Locate the cell with the specified text and output its [x, y] center coordinate. 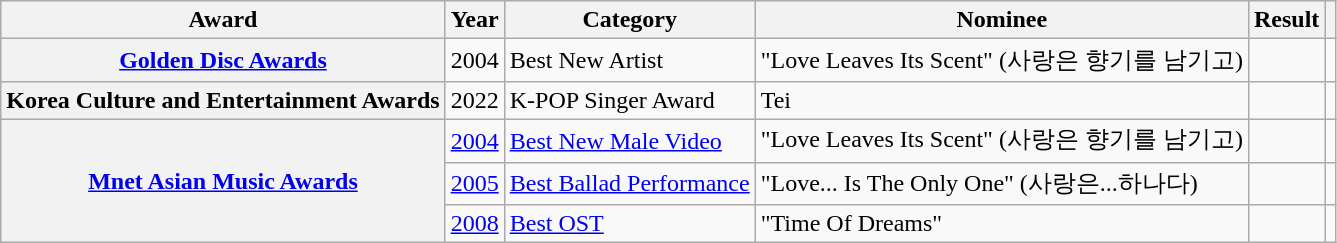
2005 [474, 184]
K-POP Singer Award [630, 100]
Best New Male Video [630, 140]
"Love... Is The Only One" (사랑은...하나다) [1002, 184]
Year [474, 20]
2022 [474, 100]
Golden Disc Awards [223, 60]
Nominee [1002, 20]
Best Ballad Performance [630, 184]
Tei [1002, 100]
Mnet Asian Music Awards [223, 180]
2008 [474, 224]
Award [223, 20]
Best OST [630, 224]
Korea Culture and Entertainment Awards [223, 100]
Category [630, 20]
"Time Of Dreams" [1002, 224]
Result [1286, 20]
Best New Artist [630, 60]
